Scan for the cell matching the given text and deliver its [X, Y] coordinate at center. 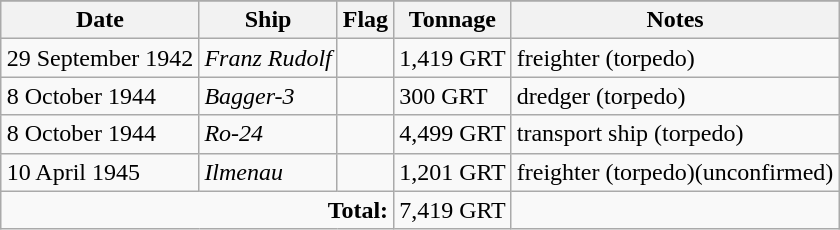
7,419 GRT [453, 210]
Flag [365, 20]
29 September 1942 [100, 58]
dredger (torpedo) [675, 96]
Franz Rudolf [268, 58]
4,499 GRT [453, 134]
1,419 GRT [453, 58]
Notes [675, 20]
Ship [268, 20]
Date [100, 20]
300 GRT [453, 96]
Ilmenau [268, 172]
10 April 1945 [100, 172]
transport ship (torpedo) [675, 134]
Bagger-3 [268, 96]
freighter (torpedo) [675, 58]
1,201 GRT [453, 172]
freighter (torpedo)(unconfirmed) [675, 172]
Tonnage [453, 20]
Total: [197, 210]
Ro-24 [268, 134]
